Extract the (X, Y) coordinate from the center of the cell holding the provided text.  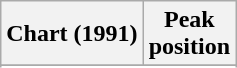
Chart (1991) (72, 34)
Peakposition (189, 34)
